Output the (X, Y) coordinate of the center of the cell containing the given text.  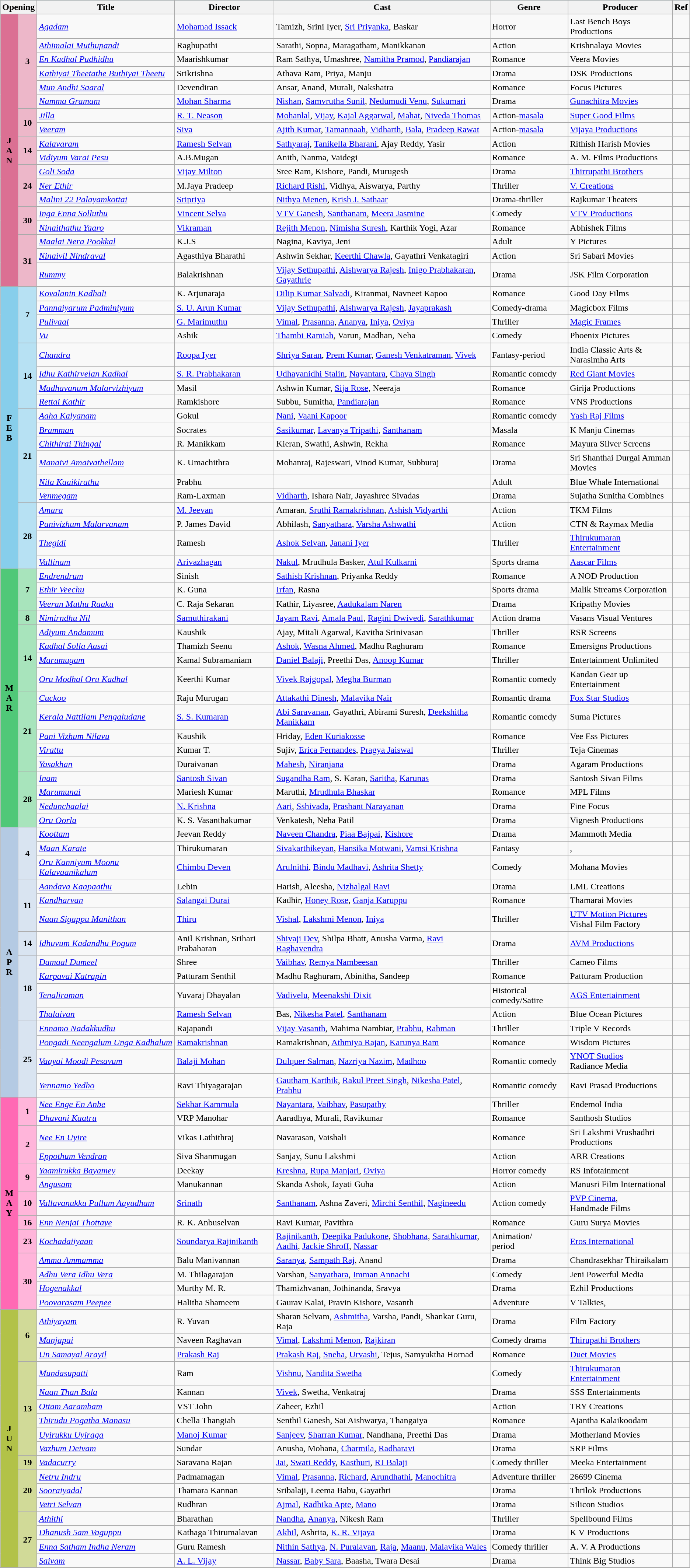
Arivazhagan (224, 562)
Ramakrishnan, Athmiya Rajan, Karunya Ram (382, 1042)
Navarasan, Vaishali (382, 1137)
24 (27, 185)
Amara (106, 510)
Thamizh Seenu (224, 646)
Abi Saravanan, Gayathri, Abirami Suresh, Deekshitha Manikkam (382, 717)
Mayura Silver Screens (620, 444)
Thalaivan (106, 1014)
Romantic drama (529, 698)
Kovalanin Kadhali (106, 294)
Mahesh, Niranjana (382, 764)
Ansar, Anand, Murali, Nakshatra (382, 87)
Vikraman (224, 228)
Athithi (106, 1519)
Soundarya Rajinikanth (224, 1242)
Athiyayam (106, 1321)
Srinath (224, 1203)
Malini 22 Palayamkottai (106, 200)
Blue Whale International (620, 482)
Fantasy (529, 848)
Mundasupatti (106, 1373)
Super Good Films (620, 115)
Madhavanum Malarvizhiyum (106, 388)
Thirupathi Brothers (620, 1340)
Adventure (529, 1302)
Phoenix Pictures (620, 336)
Silicon Studios (620, 1505)
R. Yuvan (224, 1321)
Eppothum Vendran (106, 1156)
Manukannan (224, 1184)
YNOT StudiosRadiance Media (620, 1061)
Agasthiya Bharathi (224, 256)
Eros International (620, 1242)
Goli Soda (106, 171)
Adventure thriller (529, 1476)
Mohanraj, Rajeswari, Vinod Kumar, Subburaj (382, 463)
Mohana Movies (620, 867)
Manoj Kumar (224, 1434)
Devendiran (224, 87)
Yash Raj Films (620, 416)
Sooraiyadal (106, 1491)
Subbu, Sumitha, Pandiarajan (382, 402)
Ashok Selvan, Janani Iyer (382, 543)
Idhu Kathirvelan Kadhal (106, 374)
Tamizh, Srini Iyer, Sri Priyanka, Baskar (382, 27)
Gaurav Kalai, Pravin Kishore, Vasanth (382, 1302)
Kandan Gear up Entertainment (620, 679)
Vincent Selva (224, 214)
Abhilash, Sanyathara, Varsha Ashwathi (382, 524)
Good Day Films (620, 294)
Drama-thriller (529, 200)
Irfan, Rasna (382, 590)
Jai, Swati Reddy, Kasthuri, RJ Balaji (382, 1462)
Girija Productions (620, 388)
Prakash Raj (224, 1354)
Bramman (106, 430)
Ramesh (224, 543)
Ajmal, Radhika Apte, Mano (382, 1505)
Sathish Krishnan, Priyanka Reddy (382, 576)
V. Creations (620, 185)
Angusam (106, 1184)
Santosh Sivan (224, 778)
JSK Film Corporation (620, 275)
Sujiv, Erica Fernandes, Pragya Jaiswal (382, 750)
Ravi Prasad Productions (620, 1085)
Pongadi Neengalum Unga Kadhalum (106, 1042)
Sanjeev, Sharran Kumar, Nandhana, Preethi Das (382, 1434)
Animation/period (529, 1242)
Adhu Vera Idhu Vera (106, 1274)
Kreshna, Rupa Manjari, Oviya (382, 1170)
Suma Pictures (620, 717)
Varshan, Sanyathara, Imman Annachi (382, 1274)
C. Raja Sekaran (224, 604)
Chandrasekhar Thiraikalam (620, 1260)
CTN & Raymax Media (620, 524)
Jilla (106, 115)
MAR (10, 698)
K Manju Cinemas (620, 430)
Prakash Raj, Sneha, Urvashi, Tejus, Samyuktha Hornad (382, 1354)
R. T. Neason (224, 115)
Sri Sabari Movies (620, 256)
Santhanam, Ashna Zaveri, Mirchi Senthil, Nagineedu (382, 1203)
Nila Kaaikirathu (106, 482)
Duraivanan (224, 764)
Hriday, Eden Kuriakosse (382, 736)
Shivaji Dev, Shilpa Bhatt, Anusha Varma, Ravi Raghavendra (382, 943)
Prabhu (224, 482)
Mohan Sharma (224, 101)
Lebin (224, 886)
Oru Oorla (106, 820)
Venmegam (106, 496)
VNS Productions (620, 402)
Sanjay, Sunu Lakshmi (382, 1156)
Pannaiyarum Padminiyum (106, 308)
Sree Ram, Kishore, Pandi, Murugesh (382, 171)
Ravi Kumar, Pavithra (382, 1222)
Vallavanukku Pullum Aayudham (106, 1203)
A. L. Vijay (224, 1561)
Spellbound Films (620, 1519)
Uyirukku Uyiraga (106, 1434)
AGS Entertainment (620, 995)
Mohanlal, Vijay, Kajal Aggarwal, Mahat, Niveda Thomas (382, 115)
Ninaithathu Yaaro (106, 228)
Vishnu, Nandita Swetha (382, 1373)
Balakrishnan (224, 275)
Vaibhav, Remya Nambeesan (382, 962)
G. Marimuthu (224, 322)
Mun Andhi Saaral (106, 87)
A. V. A Productions (620, 1547)
Aandava Kaapaathu (106, 886)
K. Umachithra (224, 463)
Agadam (106, 27)
Rejith Menon, Nimisha Suresh, Karthik Yogi, Azar (382, 228)
6 (27, 1335)
4 (27, 853)
18 (27, 988)
Srikrishna (224, 73)
Thegidi (106, 543)
27 (27, 1540)
Yaamirukka Bayamey (106, 1170)
Keerthi Kumar (224, 679)
Ashwin Kumar, Sija Rose, Neeraja (382, 388)
Ennamo Nadakkudhu (106, 1028)
Gautham Karthik, Rakul Preet Singh, Nikesha Patel, Prabhu (382, 1085)
Endemol India (620, 1104)
Ethir Veechu (106, 590)
26699 Cinema (620, 1476)
Guru Surya Movies (620, 1222)
Anith, Nanma, Vaidegi (382, 157)
Ramkishore (224, 402)
Yuvaraj Dhayalan (224, 995)
Vasans Visual Ventures (620, 618)
Inga Enna Solluthu (106, 214)
3 (27, 61)
JUN (10, 1438)
Vijaya Productions (620, 129)
TKM Films (620, 510)
Poovarasam Peepee (106, 1302)
Teja Cinemas (620, 750)
Aascar Films (620, 562)
8 (27, 618)
K.J.S (224, 242)
Patturam Production (620, 976)
Vetri Selvan (106, 1505)
Zaheer, Ezhil (382, 1406)
Kathaga Thirumalavan (224, 1533)
Arulnithi, Bindu Madhavi, Ashrita Shetty (382, 867)
Manaivi Amaivathellam (106, 463)
N. Krishna (224, 806)
Krishnalaya Movies (620, 45)
Ramakrishnan (224, 1042)
MAY (10, 1203)
Producer (620, 7)
Thamizhvanan, Jothinanda, Sravya (382, 1288)
AVM Productions (620, 943)
Sivakarthikeyan, Hansika Motwani, Vamsi Krishna (382, 848)
Nee Enge En Anbe (106, 1104)
VTV Productions (620, 214)
Richard Rishi, Vidhya, Aiswarya, Parthy (382, 185)
9 (27, 1177)
Agaram Productions (620, 764)
Ashwin Sekhar, Keerthi Chawla, Gayathri Venkatagiri (382, 256)
Last Bench Boys Productions (620, 27)
Thirukumaran (224, 848)
R. K. Anbuselvan (224, 1222)
, (620, 848)
Dhavani Kaatru (106, 1118)
Ram Sathya, Umashree, Namitha Pramod, Pandiarajan (382, 59)
1 (27, 1111)
Kathiyai Theetathe Buthiyai Theetu (106, 73)
Ram (224, 1373)
India Classic Arts & Narasimha Arts (620, 354)
JAN (10, 150)
Ner Ethir (106, 185)
Murthy M. R. (224, 1288)
Manjapai (106, 1340)
Comedy-drama (529, 308)
Nani, Vaani Kapoor (382, 416)
Gunachitra Movies (620, 101)
Thirrupathi Brothers (620, 171)
Kathir, Liyasree, Aadukalam Naren (382, 604)
Nimirndhu Nil (106, 618)
Motherland Movies (620, 1434)
Amma Ammamma (106, 1260)
Oru Modhal Oru Kadhal (106, 679)
Nithya Menen, Krish J. Sathaar (382, 200)
M. Jeevan (224, 510)
Nithin Sathya, N. Puralavan, Raja, Maanu, Malavika Wales (382, 1547)
Thiru (224, 919)
Koottam (106, 834)
Kieran, Swathi, Ashwin, Rekha (382, 444)
Shree (224, 962)
Maruthi, Mrudhula Bhaskar (382, 792)
Masala (529, 430)
Rettai Kathir (106, 402)
S. S. Kumaran (224, 717)
Fantasy-period (529, 354)
Maan Karate (106, 848)
Kadhal Solla Aasai (106, 646)
Vijay Vasanth, Mahima Nambiar, Prabhu, Rahman (382, 1028)
Sarathi, Sopna, Maragatham, Manikkanan (382, 45)
Netru Indru (106, 1476)
Mariesh Kumar (224, 792)
Deekay (224, 1170)
Sri Shanthai Durgai Amman Movies (620, 463)
Cast (382, 7)
Blue Ocean Pictures (620, 1014)
Siva Shanmugan (224, 1156)
Vignesh Productions (620, 820)
Shriya Saran, Prem Kumar, Ganesh Venkatraman, Vivek (382, 354)
Triple V Records (620, 1028)
Cameo Films (620, 962)
Senthil Ganesh, Sai Aishwarya, Thangaiya (382, 1420)
Film Factory (620, 1321)
Santhosh Studios (620, 1118)
Dhanush 5am Vaguppu (106, 1533)
23 (27, 1242)
Sharan Selvam, Ashmitha, Varsha, Pandi, Shankar Guru, Raja (382, 1321)
UTV Motion PicturesVishal Film Factory (620, 919)
V Talkies, (620, 1302)
Masil (224, 388)
Enna Satham Indha Neram (106, 1547)
Socrates (224, 430)
Abhishek Films (620, 228)
Udhayanidhi Stalin, Nayantara, Chaya Singh (382, 374)
Vivek, Swetha, Venkatraj (382, 1392)
Fine Focus (620, 806)
Chimbu Deven (224, 867)
19 (27, 1462)
Karpavai Katrapin (106, 976)
13 (27, 1408)
Horror (529, 27)
Kalavaram (106, 143)
Emersigns Productions (620, 646)
K. Guna (224, 590)
SSS Entertainments (620, 1392)
Naveen Raghavan (224, 1340)
Nakul, Mrudhula Basker, Atul Kulkarni (382, 562)
Balaji Mohan (224, 1061)
Action comedy (529, 1203)
Attakathi Dinesh, Malavika Nair (382, 698)
Kerala Nattilam Pengaludane (106, 717)
ARR Creations (620, 1156)
Aaha Kalyanam (106, 416)
Fox Star Studios (620, 698)
Panivizhum Malarvanam (106, 524)
PVP Cinema,Handmade Films (620, 1203)
Hogenakkal (106, 1288)
Vallinam (106, 562)
Ottam Aarambam (106, 1406)
Jeevan Reddy (224, 834)
Vijay Sethupathi, Aishwarya Rajesh, Jayaprakash (382, 308)
Salangai Durai (224, 900)
Kandharvan (106, 900)
Tenaliraman (106, 995)
Ashok, Wasna Ahmed, Madhu Raghuram (382, 646)
Manusri Film International (620, 1184)
Vidharth, Ishara Nair, Jayashree Sivadas (382, 496)
Samuthirakani (224, 618)
Rummy (106, 275)
Amaran, Sruthi Ramakrishnan, Ashish Vidyarthi (382, 510)
Saranya, Sampath Raj, Anand (382, 1260)
Rajapandi (224, 1028)
Saravana Rajan (224, 1462)
S. R. Prabhakaran (224, 374)
Opening (18, 7)
K. Arjunaraja (224, 294)
Jayam Ravi, Amala Paul, Ragini Dwivedi, Sarathkumar (382, 618)
Nassar, Baby Sara, Baasha, Twara Desai (382, 1561)
Endrendrum (106, 576)
Sundar (224, 1448)
Athava Ram, Priya, Manju (382, 73)
Vijay Sethupathi, Aishwarya Rajesh, Inigo Prabhakaran, Gayathrie (382, 275)
Yennamo Yedho (106, 1085)
Thamara Kannan (224, 1491)
Marumugam (106, 660)
Sripriya (224, 200)
Daniel Balaji, Preethi Das, Anoop Kumar (382, 660)
Thrilok Productions (620, 1491)
Marumunai (106, 792)
Chella Thangiah (224, 1420)
Ravi Thiyagarajan (224, 1085)
SRP Films (620, 1448)
RSR Screens (620, 632)
Kripathy Movies (620, 604)
VTV Ganesh, Santhanam, Meera Jasmine (382, 214)
Sekhar Kammula (224, 1104)
Rajinikanth, Deepika Padukone, Shobhana, Sarathkumar, Aadhi, Jackie Shroff, Nassar (382, 1242)
Athimalai Muthupandi (106, 45)
Vaayai Moodi Pesavum (106, 1061)
Oru Kanniyum Moonu Kalavaanikalum (106, 867)
31 (27, 261)
Adiyum Andamum (106, 632)
Vee Ess Pictures (620, 736)
Venkatesh, Neha Patil (382, 820)
Nandha, Ananya, Nikesh Ram (382, 1519)
Santosh Sivan Films (620, 778)
Harish, Aleesha, Nizhalgal Ravi (382, 886)
Think Big Studios (620, 1561)
Enn Nenjai Thottaye (106, 1222)
Skanda Ashok, Jayati Guha (382, 1184)
Damaal Dumeel (106, 962)
Kadhir, Honey Rose, Ganja Karuppu (382, 900)
Malik Streams Corporation (620, 590)
25 (27, 1059)
Ajay, Mitali Agarwal, Kavitha Srinivasan (382, 632)
Sujatha Sunitha Combines (620, 496)
Ajith Kumar, Tamannaah, Vidharth, Bala, Pradeep Rawat (382, 129)
Pulivaal (106, 322)
Focus Pictures (620, 87)
Maalai Nera Pookkal (106, 242)
Nedunchaalai (106, 806)
Historical comedy/Satire (529, 995)
APR (10, 962)
VRP Manohar (224, 1118)
S. U. Arun Kumar (224, 308)
TRY Creations (620, 1406)
Duet Movies (620, 1354)
Wisdom Pictures (620, 1042)
Patturam Senthil (224, 976)
Virattu (106, 750)
A.B.Mugan (224, 157)
Nishan, Samvrutha Sunil, Nedumudi Venu, Sukumari (382, 101)
M.Jaya Pradeep (224, 185)
K. S. Vasanthakumar (224, 820)
Veeram (106, 129)
Vikas Lathithraj (224, 1137)
Rajkumar Theaters (620, 200)
Vadacurry (106, 1462)
Magic Frames (620, 322)
R. Manikkam (224, 444)
Raju Murugan (224, 698)
Kannan (224, 1392)
Entertainment Unlimited (620, 660)
Vimal, Prasanna, Richard, Arundhathi, Manochitra (382, 1476)
Nagina, Kaviya, Jeni (382, 242)
MPL Films (620, 792)
Ninaivil Nindraval (106, 256)
Chandra (106, 354)
Vazhum Deivam (106, 1448)
Siva (224, 129)
Anusha, Mohana, Charmila, Radharavi (382, 1448)
16 (27, 1222)
Thamarai Movies (620, 900)
20 (27, 1490)
Mohamad Issack (224, 27)
Vimal, Prasanna, Ananya, Iniya, Oviya (382, 322)
Rudhran (224, 1505)
Ezhil Productions (620, 1288)
Halitha Shameem (224, 1302)
Chithirai Thingal (106, 444)
Raghupathi (224, 45)
Bharathan (224, 1519)
Rithish Harish Movies (620, 143)
FEB (10, 428)
Nee En Uyire (106, 1137)
Sri Lakshmi Vrushadhri Productions (620, 1137)
Genre (529, 7)
Idhuvum Kadandhu Pogum (106, 943)
A NOD Production (620, 576)
Roopa Iyer (224, 354)
Pani Vizhum Nilavu (106, 736)
Aari, Sshivada, Prashant Narayanan (382, 806)
Y Pictures (620, 242)
DSK Productions (620, 73)
Action drama (529, 618)
Vishal, Lakshmi Menon, Iniya (382, 919)
Ref (681, 7)
Ajantha Kalaikoodam (620, 1420)
En Kadhal Pudhidhu (106, 59)
RS Infotainment (620, 1170)
Sribalaji, Leema Babu, Gayathri (382, 1491)
Balu Manivannan (224, 1260)
VST John (224, 1406)
Guru Ramesh (224, 1547)
Vijay Milton (224, 171)
Vivek Rajgopal, Megha Burman (382, 679)
Red Giant Movies (620, 374)
Thambi Ramiah, Varun, Madhan, Neha (382, 336)
Akhil, Ashrita, K. R. Vijaya (382, 1533)
Padmamagan (224, 1476)
Sathyaraj, Tanikella Bharani, Ajay Reddy, Yasir (382, 143)
Saivam (106, 1561)
Veera Movies (620, 59)
2 (27, 1144)
Thirudu Pogatha Manasu (106, 1420)
Sugandha Ram, S. Karan, Saritha, Karunas (382, 778)
Gokul (224, 416)
Vu (106, 336)
Title (106, 7)
Inam (106, 778)
Vadivelu, Meenakshi Dixit (382, 995)
Sinish (224, 576)
Horror comedy (529, 1170)
Cuckoo (106, 698)
Dulquer Salman, Nazriya Nazim, Madhoo (382, 1061)
Kochadaiiyaan (106, 1242)
A. M. Films Productions (620, 157)
Vidiyum Varai Pesu (106, 157)
M. Thilagarajan (224, 1274)
Madhu Raghuram, Abinitha, Sandeep (382, 976)
Vimal, Lakshmi Menon, Rajkiran (382, 1340)
Maarishkumar (224, 59)
Naan Than Bala (106, 1392)
Ram-Laxman (224, 496)
Naveen Chandra, Piaa Bajpai, Kishore (382, 834)
LML Creations (620, 886)
Nayantara, Vaibhav, Pasupathy (382, 1104)
11 (27, 905)
Un Samayal Arayil (106, 1354)
Yasakhan (106, 764)
Sasikumar, Lavanya Tripathi, Santhanam (382, 430)
Jeni Powerful Media (620, 1274)
Ashik (224, 336)
Veeran Muthu Raaku (106, 604)
Anil Krishnan, Srihari Prabaharan (224, 943)
Kamal Subramaniam (224, 660)
Aaradhya, Murali, Ravikumar (382, 1118)
Bas, Nikesha Patel, Santhanam (382, 1014)
Kumar T. (224, 750)
Naan Sigappu Manithan (106, 919)
P. James David (224, 524)
Director (224, 7)
Comedy drama (529, 1340)
Meeka Entertainment (620, 1462)
Dilip Kumar Salvadi, Kiranmai, Navneet Kapoo (382, 294)
Mammoth Media (620, 834)
K V Productions (620, 1533)
Magicbox Films (620, 308)
Namma Gramam (106, 101)
